Return [X, Y] of the center of cell containing provided text 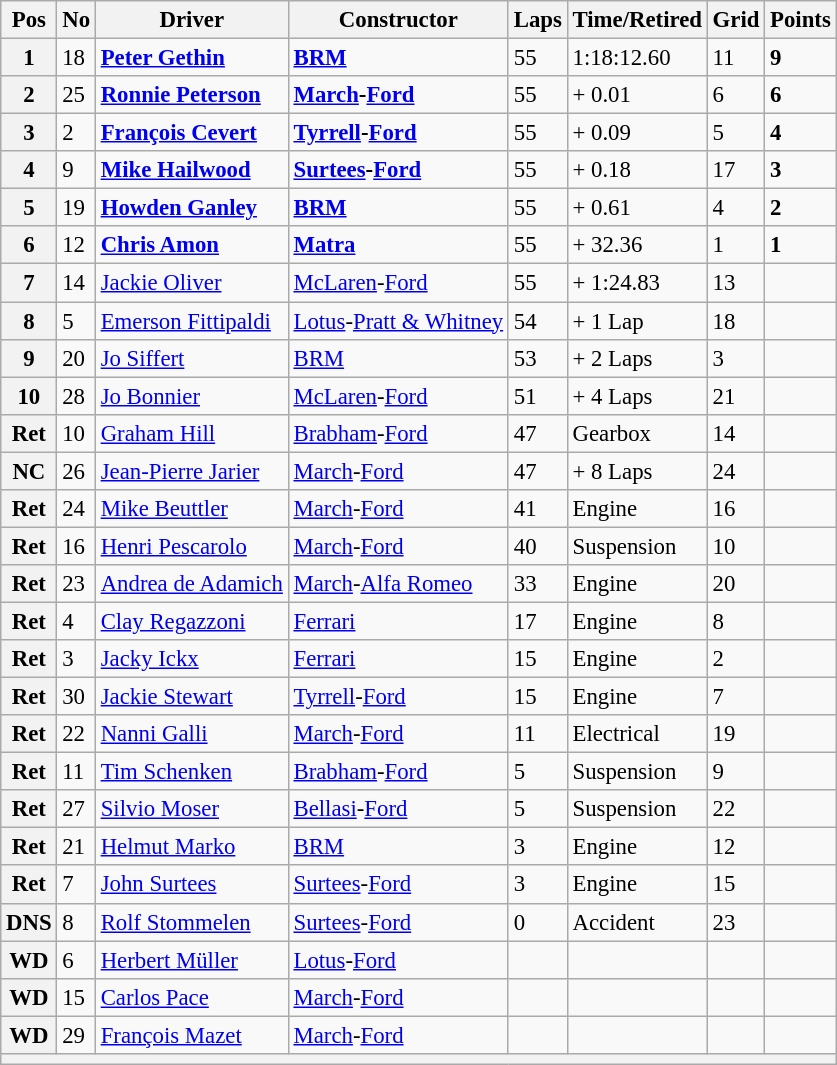
54 [538, 321]
Mike Hailwood [192, 170]
DNS [29, 922]
+ 1 Lap [637, 321]
40 [538, 546]
Bellasi-Ford [398, 809]
Chris Amon [192, 245]
29 [76, 1035]
Lotus-Pratt & Whitney [398, 321]
Ronnie Peterson [192, 95]
Peter Gethin [192, 58]
25 [76, 95]
28 [76, 396]
Grid [736, 20]
Pos [29, 20]
Howden Ganley [192, 208]
Graham Hill [192, 433]
Andrea de Adamich [192, 584]
+ 2 Laps [637, 358]
51 [538, 396]
Accident [637, 922]
John Surtees [192, 885]
Silvio Moser [192, 809]
+ 4 Laps [637, 396]
Constructor [398, 20]
Clay Regazzoni [192, 621]
Jo Siffert [192, 358]
Henri Pescarolo [192, 546]
0 [538, 922]
+ 32.36 [637, 245]
33 [538, 584]
+ 8 Laps [637, 471]
Mike Beuttler [192, 509]
François Mazet [192, 1035]
1:18:12.60 [637, 58]
30 [76, 697]
27 [76, 809]
Laps [538, 20]
26 [76, 471]
Herbert Müller [192, 960]
Gearbox [637, 433]
Electrical [637, 734]
+ 1:24.83 [637, 283]
March-Alfa Romeo [398, 584]
François Cevert [192, 133]
Jean-Pierre Jarier [192, 471]
No [76, 20]
Emerson Fittipaldi [192, 321]
13 [736, 283]
Tim Schenken [192, 772]
53 [538, 358]
NC [29, 471]
Jo Bonnier [192, 396]
Nanni Galli [192, 734]
Time/Retired [637, 20]
Jackie Stewart [192, 697]
+ 0.18 [637, 170]
Points [800, 20]
Jackie Oliver [192, 283]
Carlos Pace [192, 997]
+ 0.61 [637, 208]
41 [538, 509]
Helmut Marko [192, 847]
+ 0.01 [637, 95]
Rolf Stommelen [192, 922]
Jacky Ickx [192, 659]
+ 0.09 [637, 133]
Driver [192, 20]
Lotus-Ford [398, 960]
Matra [398, 245]
